For the text-containing cell, return its midpoint in [X, Y] coordinate format. 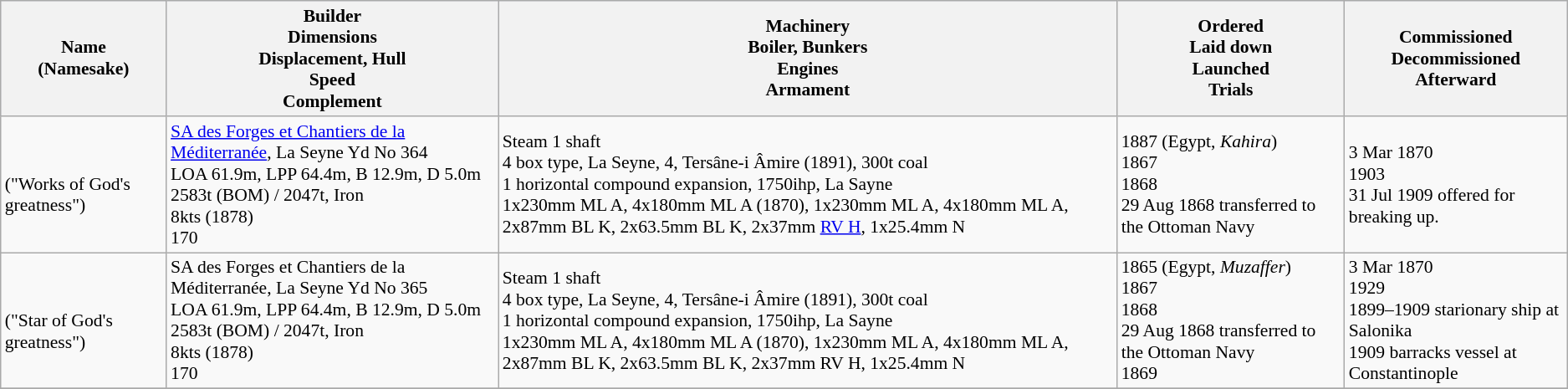
3 Mar 187019291899–1909 starionary ship at Salonika1909 barracks vessel at Constantinople [1456, 321]
MachineryBoiler, BunkersEnginesArmament [808, 59]
SA des Forges et Chantiers de la Méditerranée, La Seyne Yd No 364LOA 61.9m, LPP 64.4m, B 12.9m, D 5.0m2583t (BOM) / 2047t, Iron8kts (1878)170 [333, 184]
1887 (Egypt, Kahira)1867186829 Aug 1868 transferred to the Ottoman Navy [1231, 184]
1865 (Egypt, Muzaffer)1867186829 Aug 1868 transferred to the Ottoman Navy1869 [1231, 321]
Name(Namesake) [84, 59]
CommissionedDecommissionedAfterward [1456, 59]
OrderedLaid downLaunchedTrials [1231, 59]
("Works of God's greatness") [84, 184]
BuilderDimensionsDisplacement, HullSpeedComplement [333, 59]
("Star of God's greatness") [84, 321]
SA des Forges et Chantiers de la Méditerranée, La Seyne Yd No 365LOA 61.9m, LPP 64.4m, B 12.9m, D 5.0m2583t (BOM) / 2047t, Iron8kts (1878)170 [333, 321]
3 Mar 1870190331 Jul 1909 offered for breaking up. [1456, 184]
